From the cell containing the given text, extract its center point as [x, y] coordinate. 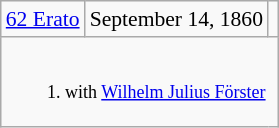
with Wilhelm Julius Förster [140, 82]
September 14, 1860 [176, 19]
62 Erato [43, 19]
